Return the (x, y) coordinate for the center point of the cell that contains the specified text.  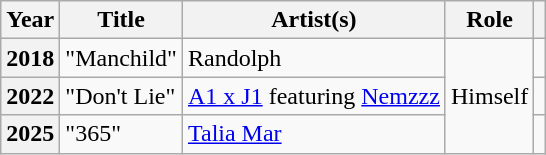
Role (489, 20)
Year (30, 20)
A1 x J1 featuring Nemzzz (314, 96)
2022 (30, 96)
2025 (30, 134)
Talia Mar (314, 134)
Himself (489, 96)
"365" (122, 134)
Randolph (314, 58)
"Don't Lie" (122, 96)
2018 (30, 58)
Artist(s) (314, 20)
"Manchild" (122, 58)
Title (122, 20)
